Find where the given text appears and provide that cell's center as [x, y] coordinate. 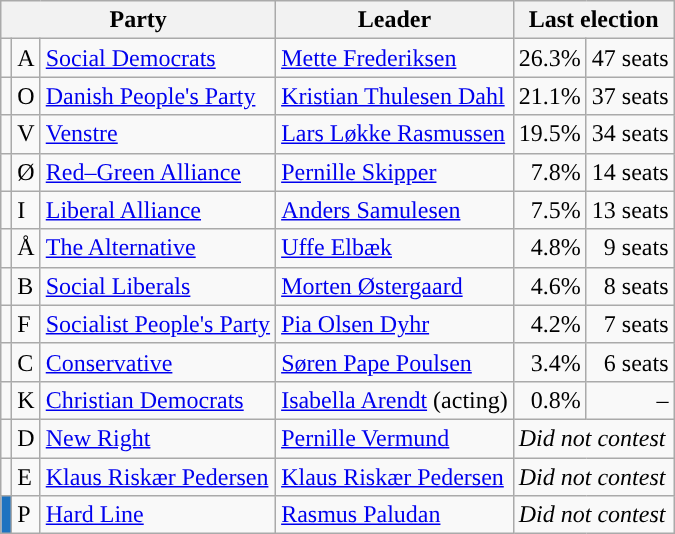
Å [26, 248]
Danish People's Party [158, 96]
P [26, 515]
New Right [158, 438]
V [26, 134]
Leader [395, 20]
Conservative [158, 362]
Uffe Elbæk [395, 248]
Red–Green Alliance [158, 172]
E [26, 477]
9 seats [630, 248]
I [26, 210]
Rasmus Paludan [395, 515]
14 seats [630, 172]
Social Democrats [158, 58]
O [26, 96]
Mette Frederiksen [395, 58]
Last election [594, 20]
Lars Løkke Rasmussen [395, 134]
21.1% [550, 96]
Liberal Alliance [158, 210]
K [26, 400]
Søren Pape Poulsen [395, 362]
8 seats [630, 286]
13 seats [630, 210]
4.8% [550, 248]
The Alternative [158, 248]
26.3% [550, 58]
Pernille Vermund [395, 438]
Social Liberals [158, 286]
Party [138, 20]
Pernille Skipper [395, 172]
7.5% [550, 210]
6 seats [630, 362]
Hard Line [158, 515]
Venstre [158, 134]
Socialist People's Party [158, 324]
C [26, 362]
F [26, 324]
7 seats [630, 324]
Anders Samulesen [395, 210]
Ø [26, 172]
Pia Olsen Dyhr [395, 324]
A [26, 58]
B [26, 286]
37 seats [630, 96]
19.5% [550, 134]
D [26, 438]
– [630, 400]
4.2% [550, 324]
47 seats [630, 58]
Morten Østergaard [395, 286]
7.8% [550, 172]
3.4% [550, 362]
Kristian Thulesen Dahl [395, 96]
Isabella Arendt (acting) [395, 400]
4.6% [550, 286]
Christian Democrats [158, 400]
34 seats [630, 134]
0.8% [550, 400]
